Detect which cell encompasses the target text, then output its [x, y] center coordinate. 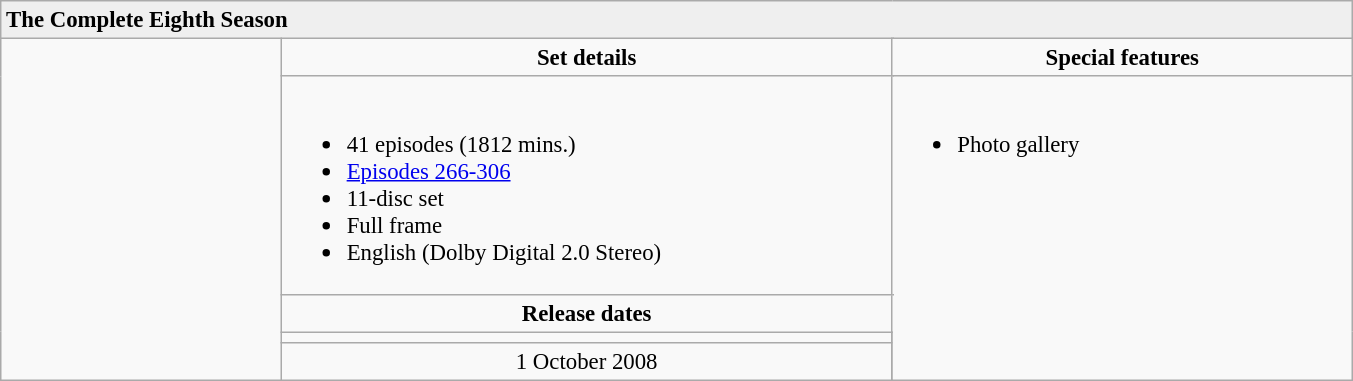
The Complete Eighth Season [677, 20]
Photo gallery [1122, 228]
41 episodes (1812 mins.)Episodes 266-30611-disc setFull frameEnglish (Dolby Digital 2.0 Stereo) [586, 185]
Set details [586, 58]
1 October 2008 [586, 361]
Special features [1122, 58]
Release dates [586, 313]
